Find where the given text appears and provide that cell's center as (x, y) coordinate. 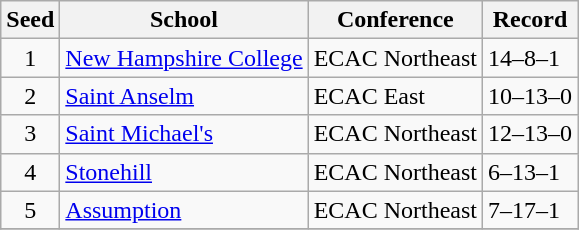
Conference (395, 20)
Saint Michael's (184, 134)
1 (30, 58)
Record (530, 20)
12–13–0 (530, 134)
14–8–1 (530, 58)
3 (30, 134)
Assumption (184, 210)
7–17–1 (530, 210)
10–13–0 (530, 96)
5 (30, 210)
School (184, 20)
Saint Anselm (184, 96)
4 (30, 172)
New Hampshire College (184, 58)
ECAC East (395, 96)
6–13–1 (530, 172)
Seed (30, 20)
2 (30, 96)
Stonehill (184, 172)
